Output the (x, y) coordinate of the center of the cell containing the given text.  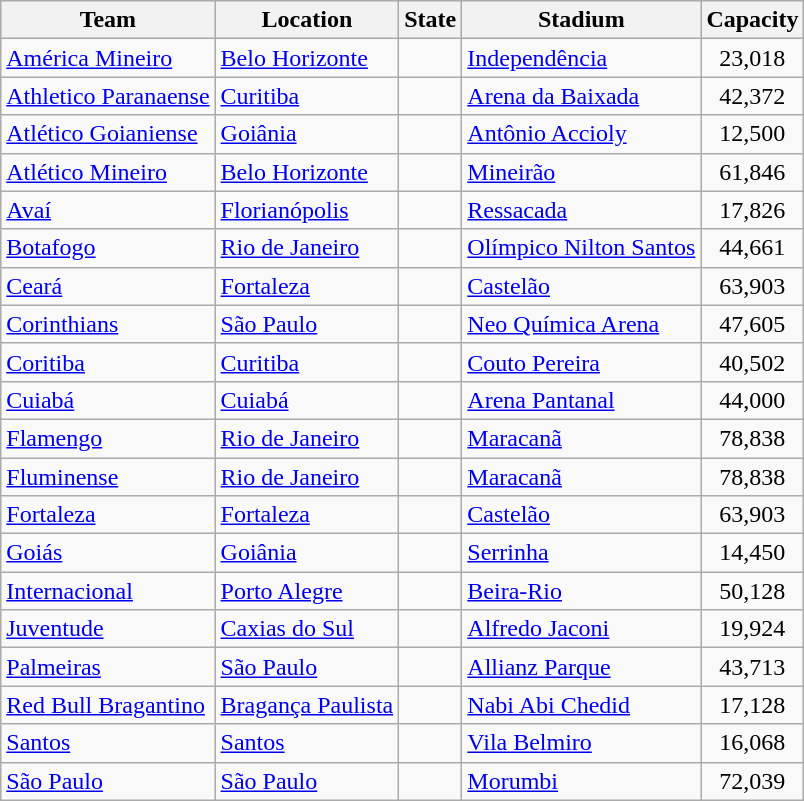
Arena Pantanal (582, 400)
Coritiba (108, 362)
12,500 (752, 134)
43,713 (752, 667)
40,502 (752, 362)
Vila Belmiro (582, 743)
Ressacada (582, 210)
Mineirão (582, 172)
Juventude (108, 629)
Florianópolis (307, 210)
Goiás (108, 553)
Allianz Parque (582, 667)
Flamengo (108, 438)
17,128 (752, 705)
Botafogo (108, 248)
Corinthians (108, 324)
Stadium (582, 20)
47,605 (752, 324)
19,924 (752, 629)
Bragança Paulista (307, 705)
50,128 (752, 591)
Couto Pereira (582, 362)
Team (108, 20)
Arena da Baixada (582, 96)
Internacional (108, 591)
Ceará (108, 286)
Alfredo Jaconi (582, 629)
Serrinha (582, 553)
Atlético Mineiro (108, 172)
Beira-Rio (582, 591)
44,000 (752, 400)
Porto Alegre (307, 591)
23,018 (752, 58)
Fluminense (108, 477)
Morumbi (582, 781)
Palmeiras (108, 667)
14,450 (752, 553)
16,068 (752, 743)
Olímpico Nilton Santos (582, 248)
Avaí (108, 210)
Capacity (752, 20)
Caxias do Sul (307, 629)
17,826 (752, 210)
42,372 (752, 96)
72,039 (752, 781)
44,661 (752, 248)
Antônio Accioly (582, 134)
Neo Química Arena (582, 324)
América Mineiro (108, 58)
Location (307, 20)
Atlético Goianiense (108, 134)
Independência (582, 58)
State (430, 20)
Athletico Paranaense (108, 96)
61,846 (752, 172)
Red Bull Bragantino (108, 705)
Nabi Abi Chedid (582, 705)
